Search for the cell housing the specified text and yield its [x, y] center coordinate. 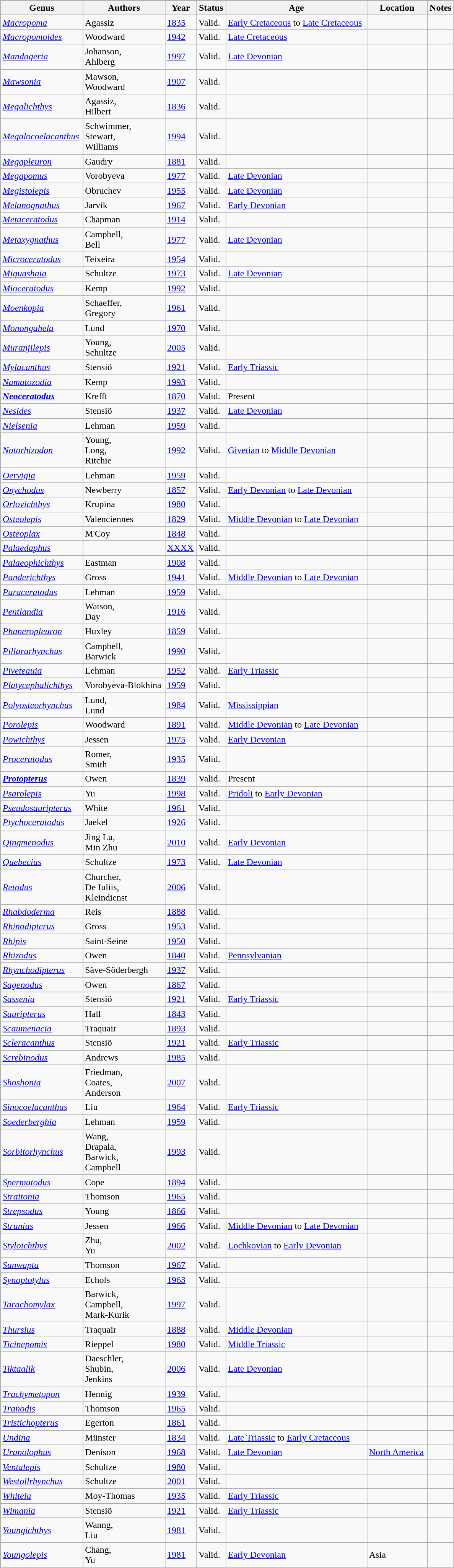
Status [211, 8]
Tiktaalik [41, 1369]
Friedman,Coates,Anderson [124, 1082]
Styloichthys [41, 1245]
Soederberghia [41, 1122]
Jarvik [124, 205]
1840 [181, 956]
Krupina [124, 504]
Münster [124, 1437]
1984 [181, 705]
1994 [181, 137]
Osteoplax [41, 534]
Rhabdoderma [41, 912]
Uranolophus [41, 1452]
Sunwapta [41, 1265]
Late Triassic to Early Cretaceous [296, 1437]
Rhynchodipterus [41, 970]
Barwick,Campbell,Mark-Kurik [124, 1305]
Saint-Seine [124, 941]
Megalichthys [41, 106]
Moenkopia [41, 308]
Schwimmer,Stewart,Williams [124, 137]
Liu [124, 1107]
1881 [181, 162]
Zhu,Yu [124, 1245]
1836 [181, 106]
1939 [181, 1394]
Reis [124, 912]
Churcher,De Iuliis,Kleindienst [124, 887]
2002 [181, 1245]
1916 [181, 612]
Muranjilepis [41, 348]
1990 [181, 651]
Metaceratodus [41, 220]
Tranodis [41, 1408]
1985 [181, 1057]
1839 [181, 779]
Middle Triassic [296, 1344]
Retodus [41, 887]
Genus [41, 8]
1942 [181, 37]
Psarolepis [41, 793]
Polyosteorhynchus [41, 705]
Early Devonian to Late Devonian [296, 490]
Early Cretaceous to Late Cretaceous [296, 22]
Mandageria [41, 57]
Metaxygnathus [41, 240]
1907 [181, 81]
Jing Lu,Min Zhu [124, 842]
Echols [124, 1280]
2005 [181, 348]
Whiteia [41, 1496]
Neoceratodus [41, 396]
Microceratodus [41, 259]
Schaeffer,Gregory [124, 308]
North America [397, 1452]
1859 [181, 631]
Macropomoides [41, 37]
Mawson,Woodward [124, 81]
Thursius [41, 1330]
Melanognathus [41, 205]
Ptychoceratodus [41, 822]
Macropoma [41, 22]
Andrews [124, 1057]
Young,Schultze [124, 348]
Ventalepis [41, 1467]
Watson,Day [124, 612]
Hennig [124, 1394]
Daeschler,Shubin,Jenkins [124, 1369]
XXXX [181, 548]
Miguashaia [41, 274]
Oervigia [41, 475]
1926 [181, 822]
Krefft [124, 396]
1914 [181, 220]
Egerton [124, 1423]
1955 [181, 191]
Orlovichthys [41, 504]
Pennsylvanian [296, 956]
Wanng,Liu [124, 1530]
1970 [181, 328]
Notorhizodon [41, 450]
1975 [181, 739]
Agassiz [124, 22]
Rhinodipterus [41, 926]
Phaneropleuron [41, 631]
Säve-Söderbergh [124, 970]
Obruchev [124, 191]
1891 [181, 725]
Lund,Lund [124, 705]
Moy-Thomas [124, 1496]
Platycephalichthys [41, 685]
1908 [181, 563]
1998 [181, 793]
Rieppel [124, 1344]
Johanson,Ahlberg [124, 57]
Huxley [124, 631]
Paraceratodus [41, 592]
1966 [181, 1226]
Shoshonia [41, 1082]
1952 [181, 671]
1829 [181, 519]
Proceratodus [41, 759]
Straitonia [41, 1196]
Strunius [41, 1226]
Vorobyeva-Blokhina [124, 685]
Givetian to Middle Devonian [296, 450]
Tristichopterus [41, 1423]
Lund [124, 328]
Year [181, 8]
Osteolepis [41, 519]
Powichthys [41, 739]
Rhipis [41, 941]
1954 [181, 259]
Scaumenacia [41, 1028]
Young [124, 1211]
Qingmenodus [41, 842]
1835 [181, 22]
Age [296, 8]
Youngolepis [41, 1555]
Sorbitorhynchus [41, 1152]
1950 [181, 941]
Jaekel [124, 822]
Gaudry [124, 162]
Onychodus [41, 490]
Westollrhynchus [41, 1481]
Panderichthys [41, 577]
Lochkovian to Early Devonian [296, 1245]
Monongahela [41, 328]
Chang,Yu [124, 1555]
Tarachomylax [41, 1305]
Pillararhynchus [41, 651]
Nesides [41, 411]
Megalocoelacanthus [41, 137]
1894 [181, 1182]
Chapman [124, 220]
Rhizodus [41, 956]
Valenciennes [124, 519]
Quebecius [41, 862]
Trachymetopon [41, 1394]
Yu [124, 793]
Romer,Smith [124, 759]
Pseudosauripterus [41, 808]
Vorobyeva [124, 176]
Undina [41, 1437]
Late Cretaceous [296, 37]
Eastman [124, 563]
Hall [124, 1014]
1893 [181, 1028]
Authors [124, 8]
Protopterus [41, 779]
Cope [124, 1182]
Campbell,Bell [124, 240]
Screbinodus [41, 1057]
Young,Long,Ritchie [124, 450]
1968 [181, 1452]
Denison [124, 1452]
Pridoli to Early Devonian [296, 793]
Namatozodia [41, 382]
Sauripterus [41, 1014]
Youngichthys [41, 1530]
Sassenia [41, 999]
1843 [181, 1014]
1953 [181, 926]
1964 [181, 1107]
Wimania [41, 1511]
1857 [181, 490]
Newberry [124, 490]
Spermatodus [41, 1182]
Megapleuron [41, 162]
Ticinepomis [41, 1344]
Sinocoelacanthus [41, 1107]
Strepsodus [41, 1211]
1834 [181, 1437]
Palaeophichthys [41, 563]
Pentlandia [41, 612]
1963 [181, 1280]
1941 [181, 577]
Mawsonia [41, 81]
Scleracanthus [41, 1043]
1848 [181, 534]
Wang,Drapala,Barwick,Campbell [124, 1152]
Location [397, 8]
1861 [181, 1423]
1867 [181, 985]
Mylacanthus [41, 367]
2007 [181, 1082]
2010 [181, 842]
White [124, 808]
Sagenodus [41, 985]
Campbell,Barwick [124, 651]
Mississippian [296, 705]
Middle Devonian [296, 1330]
Asia [397, 1555]
Palaedaphus [41, 548]
Megapomus [41, 176]
1870 [181, 396]
Porolepis [41, 725]
Mioceratodus [41, 288]
Nielsenia [41, 426]
Synaptotylus [41, 1280]
Agassiz,Hilbert [124, 106]
Notes [441, 8]
1866 [181, 1211]
M'Coy [124, 534]
2001 [181, 1481]
Megistolepis [41, 191]
Teixeira [124, 259]
Piveteauia [41, 671]
